Extract the [X, Y] coordinate from the center of the cell holding the provided text.  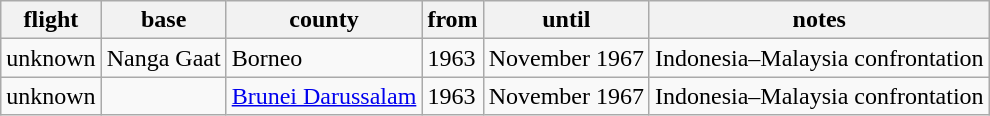
county [324, 20]
Nanga Gaat [164, 58]
Borneo [324, 58]
notes [819, 20]
base [164, 20]
from [452, 20]
until [566, 20]
Brunei Darussalam [324, 96]
flight [51, 20]
